Detect which cell encompasses the target text, then output its [x, y] center coordinate. 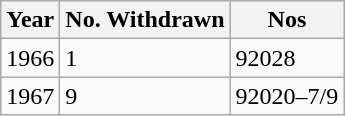
1 [145, 58]
92028 [287, 58]
1967 [30, 96]
9 [145, 96]
92020–7/9 [287, 96]
Year [30, 20]
Nos [287, 20]
No. Withdrawn [145, 20]
1966 [30, 58]
